From the cell containing the given text, extract its center point as [x, y] coordinate. 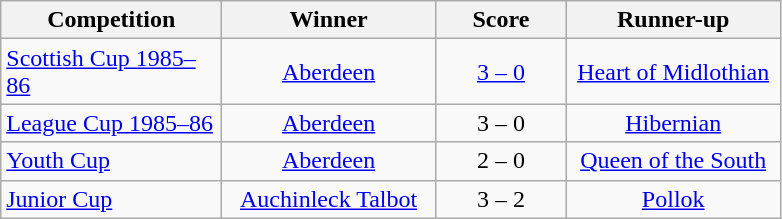
Score [500, 20]
Winner [329, 20]
Runner-up [673, 20]
Youth Cup [112, 161]
Heart of Midlothian [673, 72]
Scottish Cup 1985–86 [112, 72]
Pollok [673, 199]
Hibernian [673, 123]
Junior Cup [112, 199]
Competition [112, 20]
Queen of the South [673, 161]
2 – 0 [500, 161]
3 – 2 [500, 199]
Auchinleck Talbot [329, 199]
League Cup 1985–86 [112, 123]
